Return the (x, y) coordinate for the center point of the cell that contains the specified text.  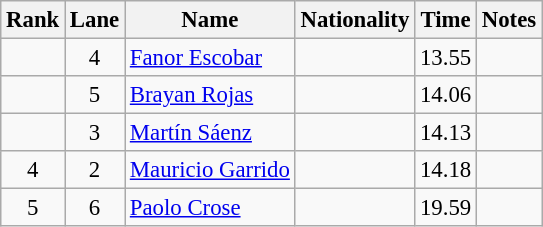
Rank (33, 20)
13.55 (446, 58)
Lane (95, 20)
2 (95, 170)
19.59 (446, 208)
Martín Sáenz (210, 133)
Fanor Escobar (210, 58)
Name (210, 20)
Paolo Crose (210, 208)
3 (95, 133)
14.06 (446, 95)
14.18 (446, 170)
Time (446, 20)
6 (95, 208)
Mauricio Garrido (210, 170)
Brayan Rojas (210, 95)
Nationality (354, 20)
14.13 (446, 133)
Notes (508, 20)
